For the text-containing cell, return its midpoint in [X, Y] coordinate format. 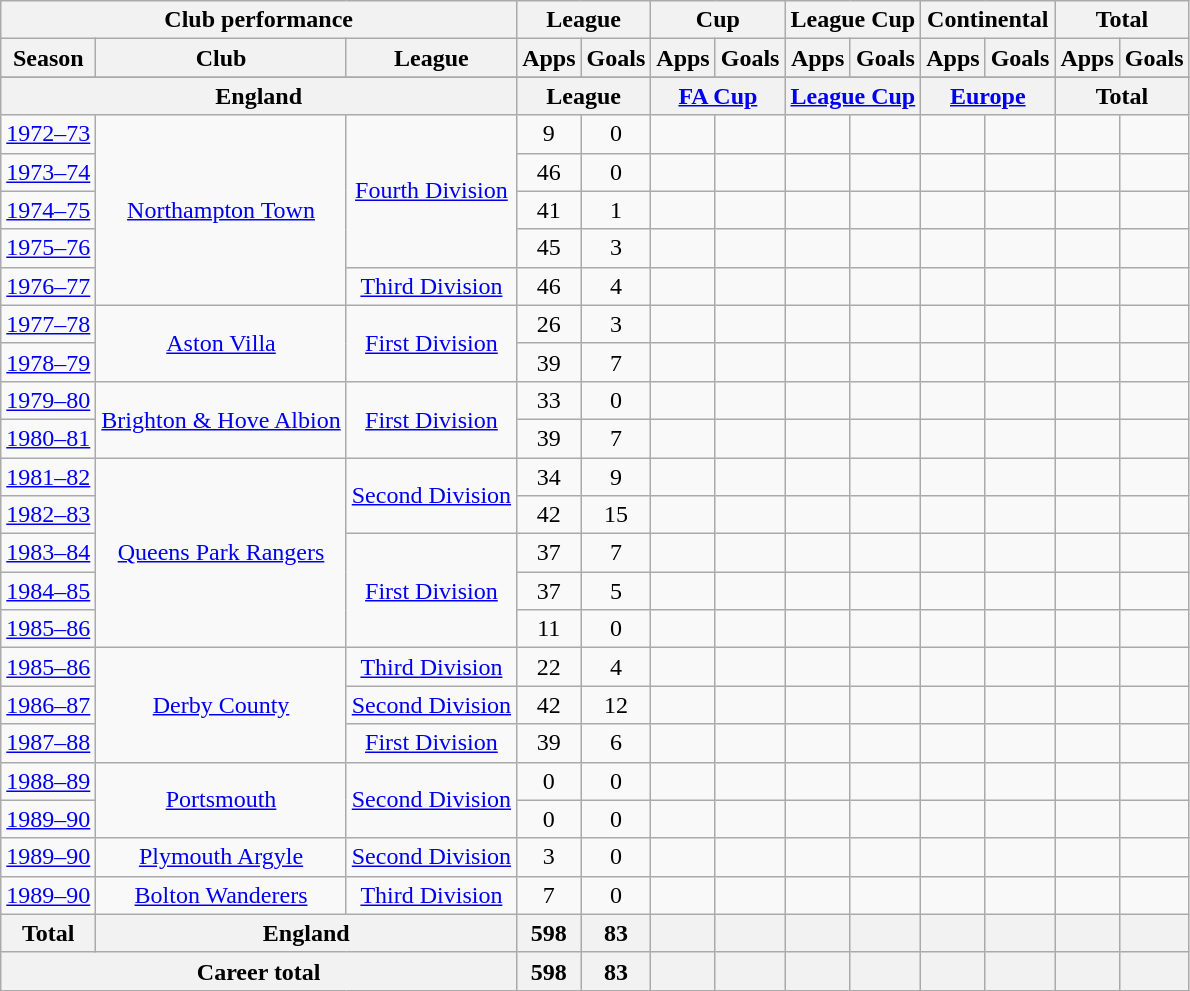
Queens Park Rangers [221, 553]
Career total [259, 971]
1982–83 [48, 515]
1980–81 [48, 438]
1983–84 [48, 553]
22 [549, 667]
Club [221, 58]
1987–88 [48, 743]
1984–85 [48, 591]
FA Cup [718, 96]
Continental [988, 20]
1975–76 [48, 248]
45 [549, 248]
Portsmouth [221, 800]
1988–89 [48, 781]
1977–78 [48, 324]
11 [549, 629]
Brighton & Hove Albion [221, 419]
Aston Villa [221, 343]
33 [549, 400]
1973–74 [48, 172]
Club performance [259, 20]
5 [616, 591]
Plymouth Argyle [221, 857]
1 [616, 210]
41 [549, 210]
Cup [718, 20]
1986–87 [48, 705]
12 [616, 705]
34 [549, 477]
15 [616, 515]
6 [616, 743]
Season [48, 58]
1978–79 [48, 362]
Fourth Division [431, 191]
Derby County [221, 705]
1976–77 [48, 286]
1972–73 [48, 134]
1979–80 [48, 400]
1974–75 [48, 210]
Northampton Town [221, 210]
26 [549, 324]
Bolton Wanderers [221, 895]
Europe [988, 96]
1981–82 [48, 477]
